From the cell containing the given text, extract its center point as (X, Y) coordinate. 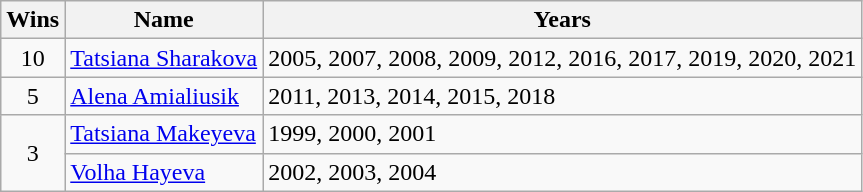
2002, 2003, 2004 (562, 172)
Wins (33, 20)
5 (33, 96)
Alena Amialiusik (164, 96)
Tatsiana Sharakova (164, 58)
10 (33, 58)
3 (33, 153)
Name (164, 20)
1999, 2000, 2001 (562, 134)
2005, 2007, 2008, 2009, 2012, 2016, 2017, 2019, 2020, 2021 (562, 58)
Years (562, 20)
2011, 2013, 2014, 2015, 2018 (562, 96)
Volha Hayeva (164, 172)
Tatsiana Makeyeva (164, 134)
